Capture the cell that displays the provided text and extract its (x, y) central coordinate. 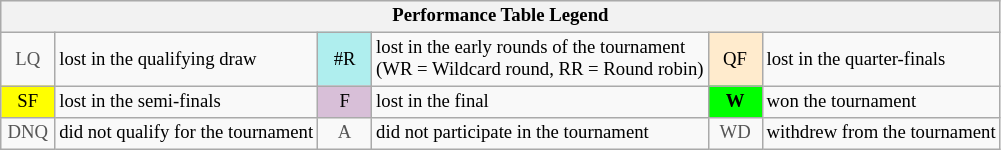
LQ (28, 60)
DNQ (28, 134)
lost in the final (540, 102)
won the tournament (881, 102)
#R (345, 60)
QF (735, 60)
lost in the qualifying draw (186, 60)
F (345, 102)
SF (28, 102)
W (735, 102)
lost in the semi-finals (186, 102)
lost in the quarter-finals (881, 60)
did not qualify for the tournament (186, 134)
withdrew from the tournament (881, 134)
Performance Table Legend (500, 16)
lost in the early rounds of the tournament(WR = Wildcard round, RR = Round robin) (540, 60)
WD (735, 134)
did not participate in the tournament (540, 134)
A (345, 134)
